Extract the (x, y) coordinate from the center of the cell holding the provided text.  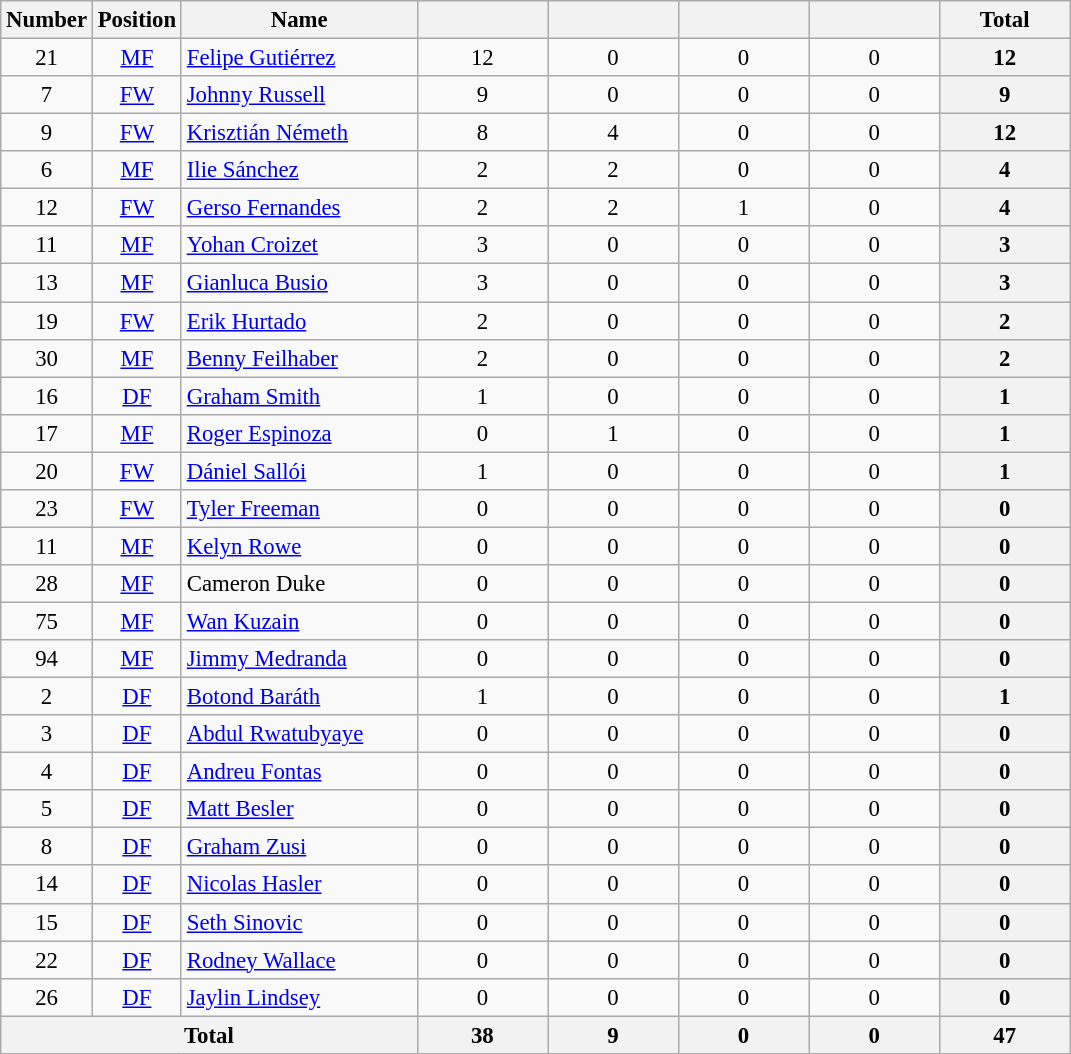
38 (482, 1035)
Ilie Sánchez (299, 170)
Felipe Gutiérrez (299, 58)
Tyler Freeman (299, 509)
Seth Sinovic (299, 922)
Kelyn Rowe (299, 546)
Graham Zusi (299, 847)
21 (47, 58)
28 (47, 584)
Benny Feilhaber (299, 358)
47 (1004, 1035)
Johnny Russell (299, 95)
Wan Kuzain (299, 621)
94 (47, 659)
20 (47, 471)
Jaylin Lindsey (299, 997)
Graham Smith (299, 396)
Yohan Croizet (299, 245)
26 (47, 997)
Botond Baráth (299, 697)
14 (47, 885)
Matt Besler (299, 809)
Jimmy Medranda (299, 659)
Andreu Fontas (299, 772)
Nicolas Hasler (299, 885)
17 (47, 433)
13 (47, 283)
75 (47, 621)
23 (47, 509)
Gerso Fernandes (299, 208)
Roger Espinoza (299, 433)
Krisztián Németh (299, 133)
Abdul Rwatubyaye (299, 734)
Cameron Duke (299, 584)
Number (47, 20)
30 (47, 358)
Rodney Wallace (299, 960)
Position (136, 20)
19 (47, 321)
7 (47, 95)
Name (299, 20)
6 (47, 170)
Dániel Sallói (299, 471)
22 (47, 960)
16 (47, 396)
15 (47, 922)
5 (47, 809)
Erik Hurtado (299, 321)
Gianluca Busio (299, 283)
